Pinpoint the cell where the given text exists, returning its [x, y] midpoint coordinate. 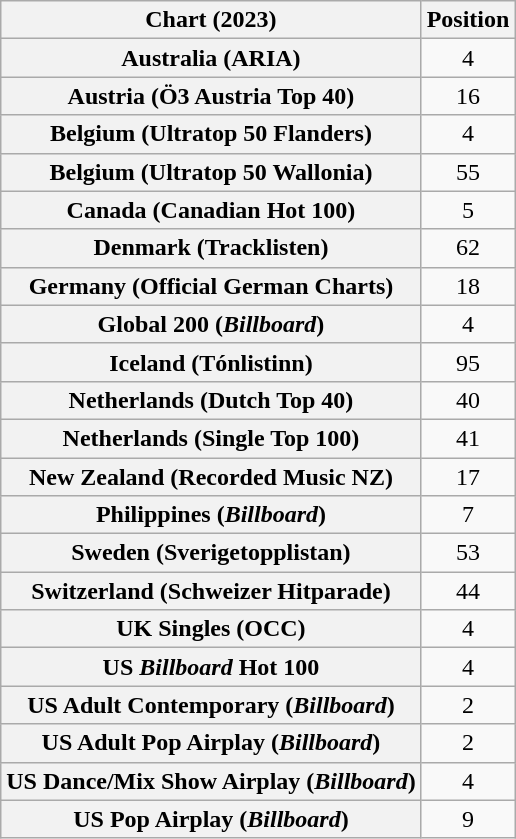
Position [468, 20]
Philippines (Billboard) [211, 515]
US Adult Pop Airplay (Billboard) [211, 743]
Canada (Canadian Hot 100) [211, 210]
40 [468, 400]
Global 200 (Billboard) [211, 324]
44 [468, 591]
Belgium (Ultratop 50 Wallonia) [211, 172]
Iceland (Tónlistinn) [211, 362]
Chart (2023) [211, 20]
New Zealand (Recorded Music NZ) [211, 477]
Switzerland (Schweizer Hitparade) [211, 591]
Netherlands (Dutch Top 40) [211, 400]
Denmark (Tracklisten) [211, 248]
UK Singles (OCC) [211, 629]
Germany (Official German Charts) [211, 286]
Belgium (Ultratop 50 Flanders) [211, 134]
53 [468, 553]
41 [468, 438]
US Dance/Mix Show Airplay (Billboard) [211, 781]
9 [468, 819]
5 [468, 210]
95 [468, 362]
62 [468, 248]
Austria (Ö3 Austria Top 40) [211, 96]
Australia (ARIA) [211, 58]
7 [468, 515]
18 [468, 286]
55 [468, 172]
US Pop Airplay (Billboard) [211, 819]
17 [468, 477]
16 [468, 96]
US Adult Contemporary (Billboard) [211, 705]
Netherlands (Single Top 100) [211, 438]
Sweden (Sverigetopplistan) [211, 553]
US Billboard Hot 100 [211, 667]
